Identify which cell holds the provided text, then report its (x, y) central coordinate. 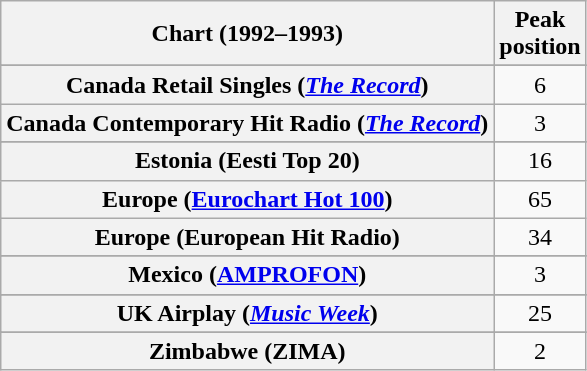
Peakposition (540, 34)
Estonia (Eesti Top 20) (248, 161)
Zimbabwe (ZIMA) (248, 351)
34 (540, 237)
Chart (1992–1993) (248, 34)
65 (540, 199)
2 (540, 351)
Mexico (AMPROFON) (248, 275)
UK Airplay (Music Week) (248, 313)
25 (540, 313)
6 (540, 85)
Canada Retail Singles (The Record) (248, 85)
Europe (Eurochart Hot 100) (248, 199)
Europe (European Hit Radio) (248, 237)
Canada Contemporary Hit Radio (The Record) (248, 123)
16 (540, 161)
